Return (x, y) of the center of cell containing provided text 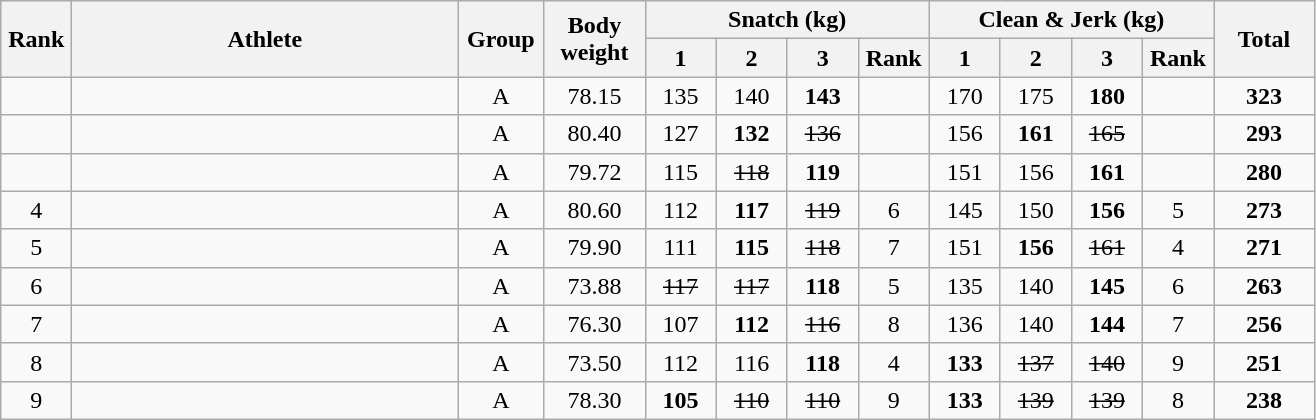
127 (680, 134)
Group (501, 39)
165 (1106, 134)
Body weight (594, 39)
80.40 (594, 134)
170 (964, 96)
251 (1264, 362)
238 (1264, 400)
Clean & Jerk (kg) (1071, 20)
143 (822, 96)
80.60 (594, 210)
137 (1036, 362)
111 (680, 248)
280 (1264, 172)
175 (1036, 96)
Snatch (kg) (787, 20)
144 (1106, 324)
78.15 (594, 96)
132 (752, 134)
Athlete (265, 39)
256 (1264, 324)
150 (1036, 210)
76.30 (594, 324)
Total (1264, 39)
293 (1264, 134)
323 (1264, 96)
79.72 (594, 172)
180 (1106, 96)
105 (680, 400)
107 (680, 324)
79.90 (594, 248)
73.50 (594, 362)
273 (1264, 210)
73.88 (594, 286)
78.30 (594, 400)
271 (1264, 248)
263 (1264, 286)
